Identify which cell holds the provided text, then report its [x, y] central coordinate. 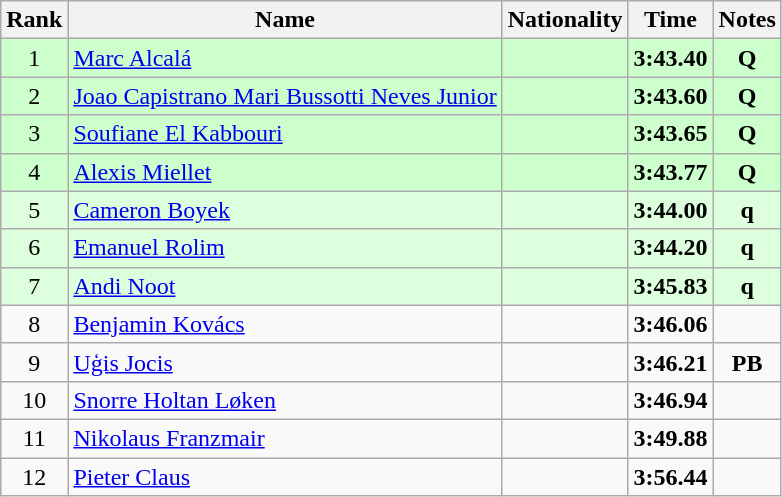
Benjamin Kovács [285, 324]
11 [34, 438]
8 [34, 324]
3:56.44 [670, 477]
Soufiane El Kabbouri [285, 134]
Alexis Miellet [285, 172]
2 [34, 96]
Marc Alcalá [285, 58]
12 [34, 477]
7 [34, 286]
Andi Noot [285, 286]
6 [34, 248]
3:45.83 [670, 286]
3:43.77 [670, 172]
3:46.94 [670, 400]
PB [747, 362]
Emanuel Rolim [285, 248]
3:43.65 [670, 134]
Notes [747, 20]
Name [285, 20]
9 [34, 362]
3:46.06 [670, 324]
4 [34, 172]
Joao Capistrano Mari Bussotti Neves Junior [285, 96]
3:46.21 [670, 362]
3:43.40 [670, 58]
Nikolaus Franzmair [285, 438]
Pieter Claus [285, 477]
Time [670, 20]
Nationality [565, 20]
Cameron Boyek [285, 210]
3:44.20 [670, 248]
Uģis Jocis [285, 362]
Snorre Holtan Løken [285, 400]
1 [34, 58]
3:44.00 [670, 210]
10 [34, 400]
Rank [34, 20]
3 [34, 134]
3:49.88 [670, 438]
5 [34, 210]
3:43.60 [670, 96]
